Detect which cell encompasses the target text, then output its (x, y) center coordinate. 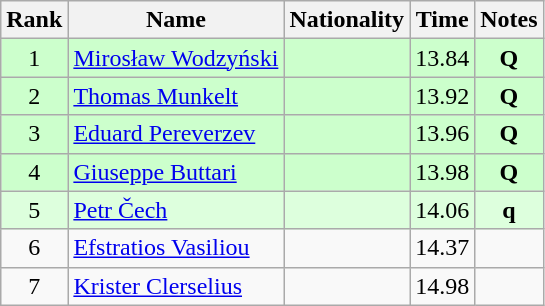
Giuseppe Buttari (176, 172)
14.37 (442, 248)
Thomas Munkelt (176, 96)
13.84 (442, 58)
q (509, 210)
Nationality (347, 20)
7 (34, 286)
1 (34, 58)
6 (34, 248)
Krister Clerselius (176, 286)
3 (34, 134)
13.92 (442, 96)
Rank (34, 20)
4 (34, 172)
Eduard Pereverzev (176, 134)
Petr Čech (176, 210)
13.98 (442, 172)
Time (442, 20)
5 (34, 210)
Notes (509, 20)
14.06 (442, 210)
Mirosław Wodzyński (176, 58)
Efstratios Vasiliou (176, 248)
Name (176, 20)
13.96 (442, 134)
2 (34, 96)
14.98 (442, 286)
